From the cell containing the given text, extract its center point as (x, y) coordinate. 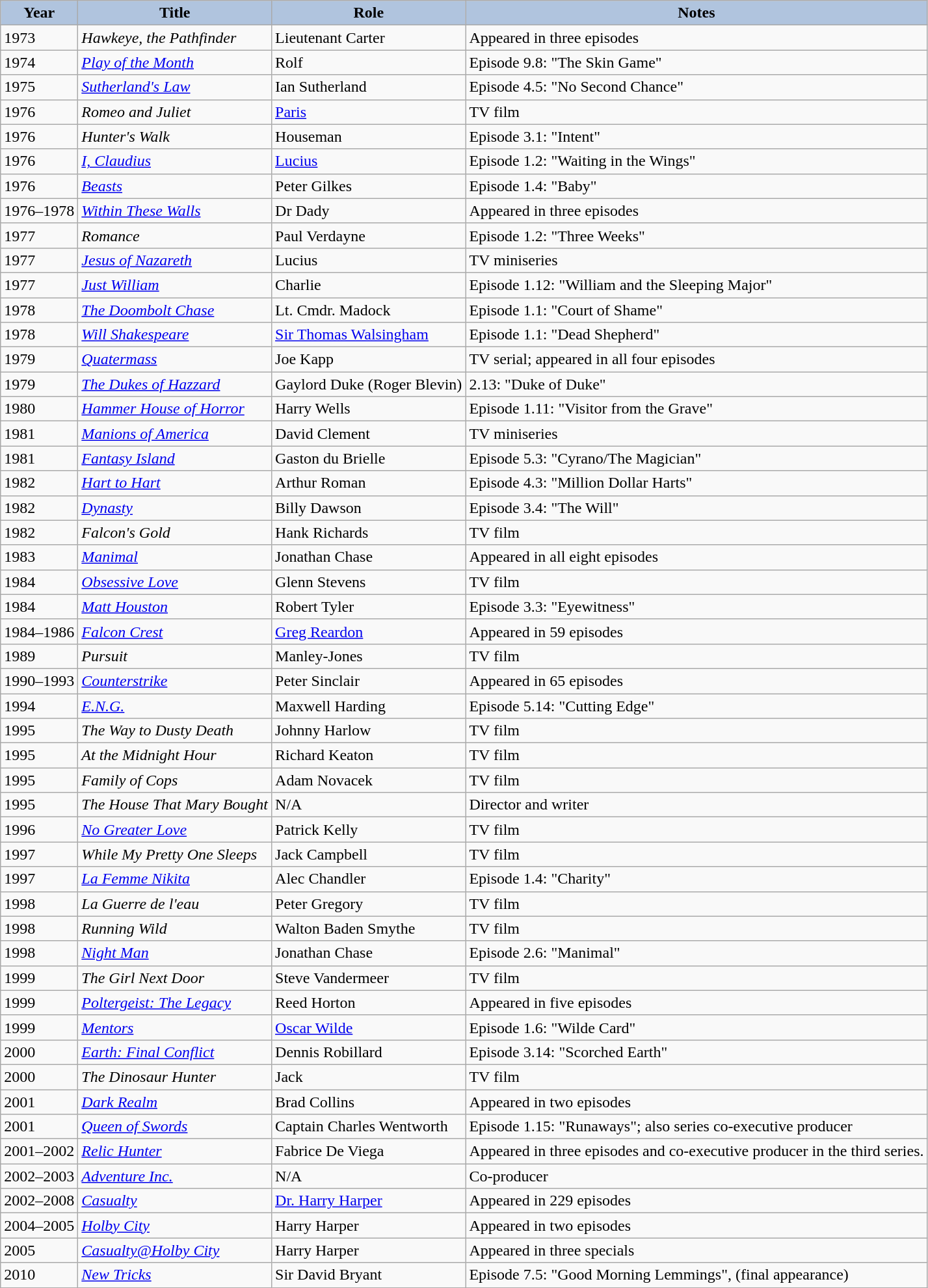
Steve Vandermeer (369, 978)
Fantasy Island (175, 458)
1996 (39, 830)
The Dukes of Hazzard (175, 384)
Episode 1.6: "Wilde Card" (696, 1027)
Episode 1.1: "Court of Shame" (696, 310)
Falcon Crest (175, 631)
Appeared in all eight episodes (696, 557)
The House That Mary Bought (175, 805)
The Dinosaur Hunter (175, 1077)
Notes (696, 13)
Alec Chandler (369, 879)
Hart to Hart (175, 483)
Will Shakespeare (175, 335)
Adventure Inc. (175, 1176)
Episode 3.3: "Eyewitness" (696, 607)
Just William (175, 285)
New Tricks (175, 1275)
Dennis Robillard (369, 1052)
Quatermass (175, 360)
2010 (39, 1275)
Queen of Swords (175, 1127)
1980 (39, 409)
2004–2005 (39, 1226)
Fabrice De Viega (369, 1151)
Running Wild (175, 928)
Episode 5.3: "Cyrano/The Magician" (696, 458)
Manions of America (175, 434)
Robert Tyler (369, 607)
La Guerre de l'eau (175, 904)
1989 (39, 656)
E.N.G. (175, 705)
Houseman (369, 137)
At the Midnight Hour (175, 756)
Sutherland's Law (175, 87)
Sir Thomas Walsingham (369, 335)
Jesus of Nazareth (175, 260)
Lt. Cmdr. Madock (369, 310)
Title (175, 13)
2.13: "Duke of Duke" (696, 384)
Obsessive Love (175, 582)
Episode 7.5: "Good Morning Lemmings", (final appearance) (696, 1275)
Reed Horton (369, 1003)
Peter Gilkes (369, 186)
Sir David Bryant (369, 1275)
2005 (39, 1250)
Episode 1.4: "Baby" (696, 186)
Manley-Jones (369, 656)
Night Man (175, 953)
Matt Houston (175, 607)
Harry Wells (369, 409)
1973 (39, 38)
Episode 1.2: "Three Weeks" (696, 235)
Episode 3.1: "Intent" (696, 137)
Ian Sutherland (369, 87)
The Way to Dusty Death (175, 731)
Joe Kapp (369, 360)
Walton Baden Smythe (369, 928)
Greg Reardon (369, 631)
2002–2008 (39, 1201)
Earth: Final Conflict (175, 1052)
Within These Walls (175, 211)
Play of the Month (175, 62)
Holby City (175, 1226)
Adam Novacek (369, 780)
Jack Campbell (369, 854)
No Greater Love (175, 830)
Romeo and Juliet (175, 112)
Appeared in three episodes and co-executive producer in the third series. (696, 1151)
Appeared in 229 episodes (696, 1201)
Role (369, 13)
Brad Collins (369, 1102)
1990–1993 (39, 681)
Maxwell Harding (369, 705)
Arthur Roman (369, 483)
Dr Dady (369, 211)
1975 (39, 87)
Hunter's Walk (175, 137)
Gaston du Brielle (369, 458)
Episode 3.4: "The Will" (696, 508)
Romance (175, 235)
1984–1986 (39, 631)
Family of Cops (175, 780)
Co-producer (696, 1176)
Manimal (175, 557)
Dr. Harry Harper (369, 1201)
Mentors (175, 1027)
Appeared in 59 episodes (696, 631)
Episode 4.3: "Million Dollar Harts" (696, 483)
Appeared in five episodes (696, 1003)
La Femme Nikita (175, 879)
Charlie (369, 285)
The Doombolt Chase (175, 310)
Director and writer (696, 805)
Paris (369, 112)
Episode 1.4: "Charity" (696, 879)
The Girl Next Door (175, 978)
Episode 1.2: "Waiting in the Wings" (696, 161)
Hank Richards (369, 532)
Beasts (175, 186)
Oscar Wilde (369, 1027)
Captain Charles Wentworth (369, 1127)
Episode 1.11: "Visitor from the Grave" (696, 409)
Falcon's Gold (175, 532)
Episode 3.14: "Scorched Earth" (696, 1052)
While My Pretty One Sleeps (175, 854)
Year (39, 13)
Episode 1.12: "William and the Sleeping Major" (696, 285)
Episode 1.1: "Dead Shepherd" (696, 335)
Casualty@Holby City (175, 1250)
Patrick Kelly (369, 830)
Poltergeist: The Legacy (175, 1003)
Counterstrike (175, 681)
1994 (39, 705)
Episode 4.5: "No Second Chance" (696, 87)
Casualty (175, 1201)
Johnny Harlow (369, 731)
Richard Keaton (369, 756)
Dynasty (175, 508)
Glenn Stevens (369, 582)
Jack (369, 1077)
2001–2002 (39, 1151)
Peter Sinclair (369, 681)
Hawkeye, the Pathfinder (175, 38)
Billy Dawson (369, 508)
Lieutenant Carter (369, 38)
2002–2003 (39, 1176)
Paul Verdayne (369, 235)
Episode 2.6: "Manimal" (696, 953)
1983 (39, 557)
Appeared in three specials (696, 1250)
I, Claudius (175, 161)
1974 (39, 62)
Rolf (369, 62)
Episode 5.14: "Cutting Edge" (696, 705)
Pursuit (175, 656)
Relic Hunter (175, 1151)
Peter Gregory (369, 904)
Episode 1.15: "Runaways"; also series co-executive producer (696, 1127)
Gaylord Duke (Roger Blevin) (369, 384)
TV serial; appeared in all four episodes (696, 360)
Episode 9.8: "The Skin Game" (696, 62)
Appeared in 65 episodes (696, 681)
Dark Realm (175, 1102)
David Clement (369, 434)
Hammer House of Horror (175, 409)
1976–1978 (39, 211)
